Scan for the cell matching the given text and deliver its (x, y) coordinate at center. 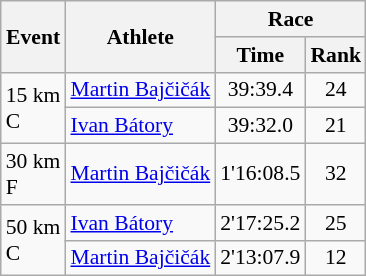
21 (336, 126)
15 km C (34, 108)
25 (336, 223)
24 (336, 90)
2'13:07.9 (260, 258)
30 km F (34, 174)
Time (260, 55)
Athlete (140, 36)
50 km C (34, 240)
Event (34, 36)
2'17:25.2 (260, 223)
39:39.4 (260, 90)
Race (290, 19)
39:32.0 (260, 126)
1'16:08.5 (260, 174)
Rank (336, 55)
12 (336, 258)
32 (336, 174)
